Detect which cell encompasses the target text, then output its [x, y] center coordinate. 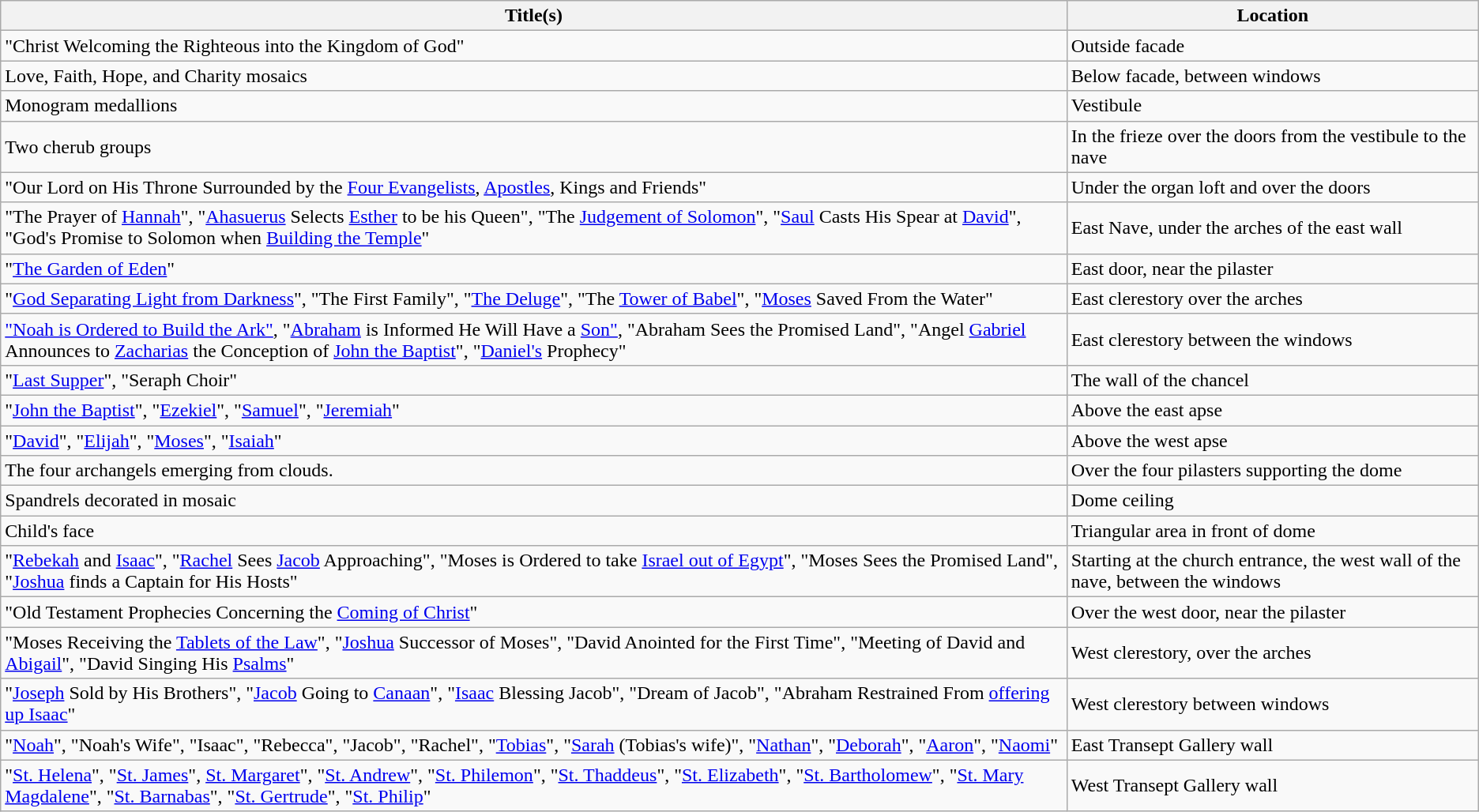
Triangular area in front of dome [1272, 531]
West clerestory, over the arches [1272, 652]
The four archangels emerging from clouds. [534, 471]
Starting at the church entrance, the west wall of the nave, between the windows [1272, 572]
"Our Lord on His Throne Surrounded by the Four Evangelists, Apostles, Kings and Friends" [534, 187]
Two cherub groups [534, 147]
"John the Baptist", "Ezekiel", "Samuel", "Jeremiah" [534, 410]
Vestibule [1272, 106]
Love, Faith, Hope, and Charity mosaics [534, 76]
East Nave, under the arches of the east wall [1272, 227]
West clerestory between windows [1272, 705]
East door, near the pilaster [1272, 269]
In the frieze over the doors from the vestibule to the nave [1272, 147]
West Transept Gallery wall [1272, 785]
Spandrels decorated in mosaic [534, 501]
"Noah", "Noah's Wife", "Isaac", "Rebecca", "Jacob", "Rachel", "Tobias", "Sarah (Tobias's wife)", "Nathan", "Deborah", "Aaron", "Naomi" [534, 745]
East clerestory over the arches [1272, 299]
"David", "Elijah", "Moses", "Isaiah" [534, 440]
East Transept Gallery wall [1272, 745]
Child's face [534, 531]
The wall of the chancel [1272, 380]
Over the four pilasters supporting the dome [1272, 471]
"God Separating Light from Darkness", "The First Family", "The Deluge", "The Tower of Babel", "Moses Saved From the Water" [534, 299]
Outside facade [1272, 46]
"Old Testament Prophecies Concerning the Coming of Christ" [534, 612]
Location [1272, 16]
Above the east apse [1272, 410]
East clerestory between the windows [1272, 340]
"Last Supper", "Seraph Choir" [534, 380]
Over the west door, near the pilaster [1272, 612]
Below facade, between windows [1272, 76]
Monogram medallions [534, 106]
Under the organ loft and over the doors [1272, 187]
"Christ Welcoming the Righteous into the Kingdom of God" [534, 46]
"Joseph Sold by His Brothers", "Jacob Going to Canaan", "Isaac Blessing Jacob", "Dream of Jacob", "Abraham Restrained From offering up Isaac" [534, 705]
Above the west apse [1272, 440]
"The Garden of Eden" [534, 269]
Title(s) [534, 16]
Dome ceiling [1272, 501]
